Return (x, y) of the center of cell containing provided text 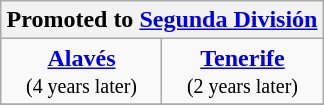
Promoted to Segunda División (162, 20)
Alavés(4 years later) (82, 72)
Tenerife(2 years later) (242, 72)
